Search for the cell housing the specified text and yield its [X, Y] center coordinate. 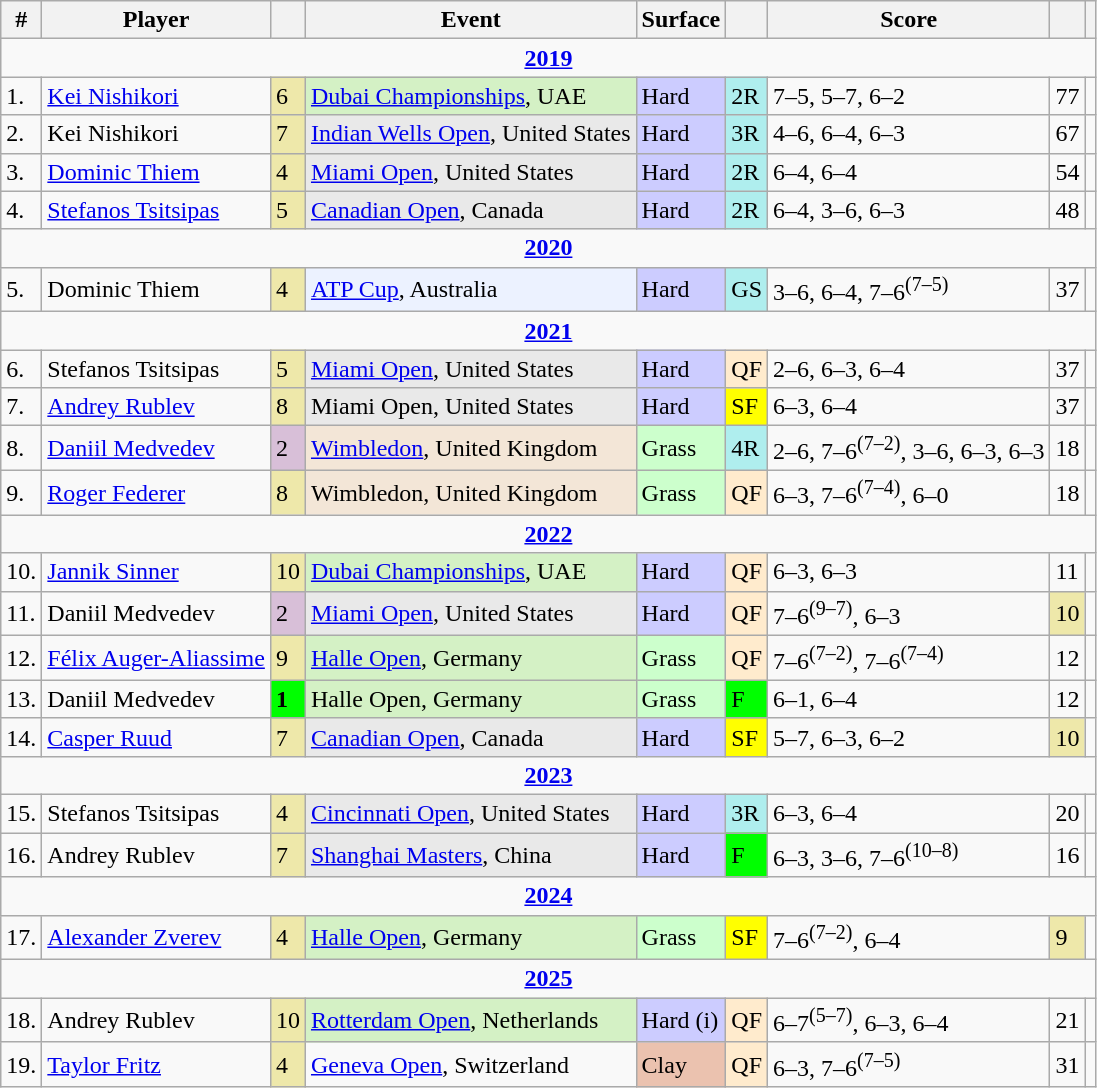
2021 [548, 331]
5. [22, 290]
18. [22, 1020]
Félix Auger-Aliassime [156, 658]
Taylor Fritz [156, 1064]
2020 [548, 248]
21 [1068, 1020]
77 [1068, 96]
4R [747, 448]
19. [22, 1064]
Clay [681, 1064]
# [22, 20]
15. [22, 813]
Alexander Zverev [156, 938]
Event [470, 20]
17. [22, 938]
13. [22, 699]
12. [22, 658]
Rotterdam Open, Netherlands [470, 1020]
1 [288, 699]
7–6(7–2), 6–4 [909, 938]
Score [909, 20]
14. [22, 737]
Indian Wells Open, United States [470, 134]
54 [1068, 172]
6–3, 6–3 [909, 572]
Jannik Sinner [156, 572]
Cincinnati Open, United States [470, 813]
Surface [681, 20]
31 [1068, 1064]
Hard (i) [681, 1020]
11 [1068, 572]
20 [1068, 813]
2019 [548, 58]
5–7, 6–3, 6–2 [909, 737]
1. [22, 96]
Shanghai Masters, China [470, 856]
2. [22, 134]
Casper Ruud [156, 737]
GS [747, 290]
2024 [548, 896]
6–7(5–7), 6–3, 6–4 [909, 1020]
4–6, 6–4, 6–3 [909, 134]
Player [156, 20]
3. [22, 172]
7. [22, 407]
10. [22, 572]
6–4, 6–4 [909, 172]
2–6, 7–6(7–2), 3–6, 6–3, 6–3 [909, 448]
8. [22, 448]
6. [22, 369]
2025 [548, 979]
4. [22, 210]
9. [22, 492]
6 [288, 96]
6–3, 7–6(7–5) [909, 1064]
3–6, 6–4, 7–6(7–5) [909, 290]
ATP Cup, Australia [470, 290]
6–3, 3–6, 7–6(10–8) [909, 856]
16. [22, 856]
6–3, 7–6(7–4), 6–0 [909, 492]
16 [1068, 856]
Roger Federer [156, 492]
6–4, 3–6, 6–3 [909, 210]
11. [22, 614]
6–1, 6–4 [909, 699]
2–6, 6–3, 6–4 [909, 369]
2023 [548, 775]
Geneva Open, Switzerland [470, 1064]
7–5, 5–7, 6–2 [909, 96]
7–6(7–2), 7–6(7–4) [909, 658]
7–6(9–7), 6–3 [909, 614]
67 [1068, 134]
2022 [548, 534]
48 [1068, 210]
